Scan for the cell matching the given text and deliver its [x, y] coordinate at center. 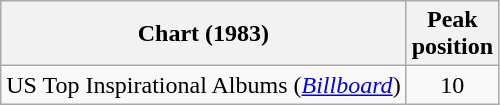
10 [452, 85]
US Top Inspirational Albums (Billboard) [204, 85]
Chart (1983) [204, 34]
Peakposition [452, 34]
